Return the [X, Y] coordinate for the center point of the cell that contains the specified text.  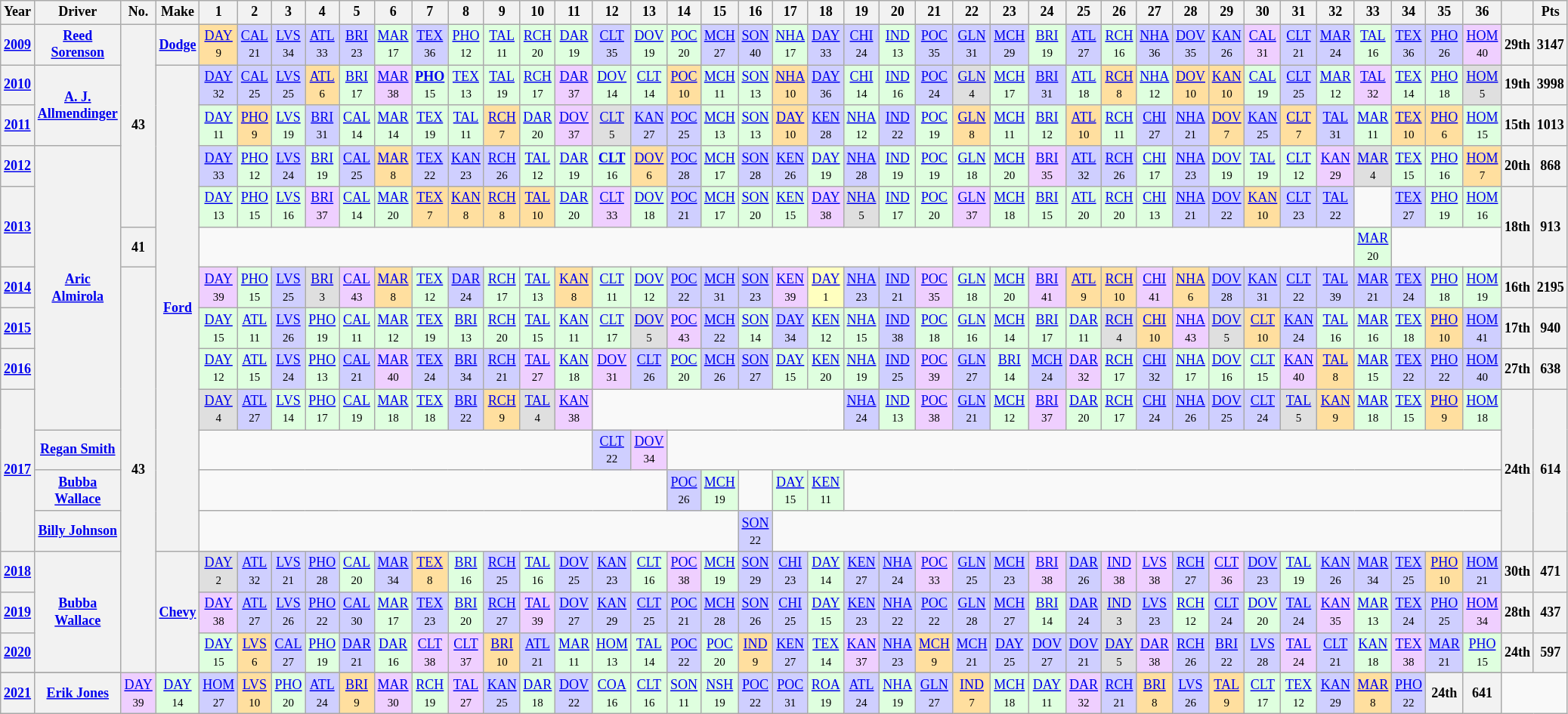
BRI41 [1047, 288]
36 [1483, 12]
CLT5 [612, 125]
638 [1551, 369]
16th [1517, 288]
CLT11 [612, 288]
2195 [1551, 288]
CLT38 [430, 653]
ROA19 [825, 694]
SON27 [756, 369]
CHI23 [790, 572]
6 [393, 12]
SON14 [756, 329]
3998 [1551, 85]
TEX13 [466, 85]
COA16 [612, 694]
TEX10 [1409, 125]
KEN39 [790, 288]
KEN12 [825, 329]
CHI25 [790, 612]
2 [255, 12]
Make [178, 12]
DOV21 [1084, 653]
HOM18 [1483, 410]
NHA43 [1191, 329]
POC31 [790, 694]
LVS16 [289, 207]
IND16 [898, 85]
TEX27 [1409, 207]
641 [1483, 694]
CHI13 [1155, 207]
MAR4 [1373, 166]
HOM27 [219, 694]
34 [1409, 12]
MCH31 [719, 288]
DOV34 [649, 450]
Dodge [178, 45]
2010 [18, 85]
TAL15 [538, 329]
TAL8 [1335, 369]
HOM34 [1483, 612]
GLN16 [972, 329]
20 [898, 12]
IND17 [898, 207]
TEX7 [430, 207]
IND19 [898, 166]
CAL20 [357, 572]
HOM19 [1483, 288]
SON26 [756, 612]
KAN35 [1335, 612]
Pts [1551, 12]
RCH25 [502, 572]
28th [1517, 612]
868 [1551, 166]
33 [1373, 12]
POC39 [935, 369]
HOM13 [612, 653]
KEN20 [825, 369]
SON23 [756, 288]
MCH13 [719, 125]
KAN27 [649, 125]
ATL9 [1084, 288]
TAL10 [538, 207]
DOV14 [612, 85]
LVS10 [255, 694]
32 [1335, 12]
CHI17 [1155, 166]
GLN28 [972, 612]
27th [1517, 369]
26 [1119, 12]
CAL30 [357, 612]
NSH19 [719, 694]
IND25 [898, 369]
NHA6 [1191, 288]
CLT14 [649, 85]
CLT15 [1263, 369]
PHO26 [1444, 45]
2016 [18, 369]
BRI23 [357, 45]
CAL11 [357, 329]
437 [1551, 612]
ATL11 [255, 329]
DOV16 [1226, 369]
PHO20 [289, 694]
NHA28 [861, 166]
DOV20 [1263, 612]
DOV28 [1226, 288]
TAL12 [538, 166]
MCH22 [719, 329]
SON22 [756, 531]
BRI13 [466, 329]
MCH28 [719, 612]
2012 [18, 166]
RCH11 [1119, 125]
BRI16 [466, 572]
MCH24 [1047, 369]
IND22 [898, 125]
TEX38 [1409, 653]
SON29 [756, 572]
No. [138, 12]
NHA36 [1155, 45]
17th [1517, 329]
8 [466, 12]
CLT33 [612, 207]
POC18 [935, 329]
RCH16 [1119, 45]
3 [289, 12]
CLT12 [1299, 166]
MAR13 [1373, 612]
HOM7 [1483, 166]
BRI8 [1155, 694]
41 [138, 247]
MCH12 [1010, 410]
19 [861, 12]
ATL21 [538, 653]
BRI38 [1047, 572]
A. J. Allmendinger [77, 106]
RCH9 [502, 410]
POC33 [935, 572]
DAY4 [219, 410]
BRI20 [466, 612]
MCH21 [972, 653]
CLT7 [1299, 125]
KAN24 [1299, 329]
2015 [18, 329]
GLN31 [972, 45]
2014 [18, 288]
TAL14 [649, 653]
PHO25 [1444, 612]
CHI10 [1155, 329]
20th [1517, 166]
MAR15 [1373, 369]
MAR14 [393, 125]
CAL31 [1263, 45]
18 [825, 12]
RCH19 [430, 694]
13 [649, 12]
Year [18, 12]
BRI9 [357, 694]
ATL15 [255, 369]
KAN37 [861, 653]
ATL20 [1084, 207]
LVS28 [1263, 653]
RCH10 [1119, 288]
BRI15 [1047, 207]
ATL33 [322, 45]
NHA26 [1191, 410]
DAY19 [825, 166]
IND3 [1119, 612]
15th [1517, 125]
DOV37 [574, 125]
SON20 [756, 207]
CHI32 [1155, 369]
HOM21 [1483, 572]
1 [219, 12]
IND21 [898, 288]
3147 [1551, 45]
DOV12 [649, 288]
TEX8 [430, 572]
2013 [18, 227]
ATL18 [1084, 85]
LVS6 [255, 653]
LVS19 [289, 125]
DOV10 [1191, 85]
HOM15 [1483, 125]
LVS23 [1155, 612]
MCH26 [719, 369]
TAL9 [1226, 694]
940 [1551, 329]
21 [935, 12]
CLT35 [612, 45]
11 [574, 12]
7 [430, 12]
TAL31 [1335, 125]
1013 [1551, 125]
DAY13 [219, 207]
DAR37 [574, 85]
NHA22 [898, 612]
2011 [18, 125]
RCH4 [1119, 329]
4 [322, 12]
MCH23 [1010, 572]
KAN9 [1335, 410]
BRI12 [1047, 125]
DAY25 [1010, 653]
DOV6 [649, 166]
DOV18 [649, 207]
DAY12 [219, 369]
SON40 [756, 45]
Ford [178, 308]
RCH12 [1191, 612]
5 [357, 12]
KEN28 [825, 125]
SON11 [685, 694]
MAR38 [393, 85]
30 [1263, 12]
Regan Smith [77, 450]
DAR18 [538, 694]
BRI3 [322, 288]
23 [1010, 12]
CHI27 [1155, 125]
CLT37 [466, 653]
29 [1226, 12]
RCH7 [502, 125]
9 [502, 12]
KEN15 [790, 207]
MCH29 [1010, 45]
DAY10 [790, 125]
PHO6 [1444, 125]
IND9 [756, 653]
POC28 [685, 166]
GLN37 [972, 207]
30th [1517, 572]
TAL4 [538, 410]
MAR30 [393, 694]
NHA5 [861, 207]
ATL10 [1084, 125]
MCH9 [935, 653]
2020 [18, 653]
614 [1551, 470]
Aric Almirola [77, 288]
DAR38 [1155, 653]
MCH14 [1010, 329]
25 [1084, 12]
LVS14 [289, 410]
TEX25 [1409, 572]
Chevy [178, 612]
31 [1299, 12]
SON28 [756, 166]
MAR24 [1335, 45]
22 [972, 12]
GLN4 [972, 85]
KEN11 [825, 490]
POC24 [935, 85]
DAY32 [219, 85]
KAN31 [1263, 288]
CLT10 [1263, 329]
KAN38 [574, 410]
35 [1444, 12]
Billy Johnson [77, 531]
PHO17 [322, 410]
Reed Sorenson [77, 45]
CLT23 [1299, 207]
GLN21 [972, 410]
TAL32 [1373, 85]
HOM16 [1483, 207]
CAL27 [289, 653]
10 [538, 12]
TEX23 [430, 612]
ATL6 [322, 85]
KEN23 [861, 612]
TAL5 [1299, 410]
2021 [18, 694]
DAY1 [825, 288]
BRI34 [466, 369]
15 [719, 12]
DAY9 [219, 45]
471 [1551, 572]
KAN40 [1299, 369]
12 [612, 12]
MAR40 [393, 369]
GLN25 [972, 572]
Driver [77, 12]
16 [756, 12]
Erik Jones [77, 694]
GLN8 [972, 125]
LVS21 [289, 572]
TAL22 [1335, 207]
LVS38 [1155, 572]
CHI41 [1155, 288]
DOV35 [1191, 45]
29th [1517, 45]
PHO16 [1444, 166]
POC43 [685, 329]
DAY34 [790, 329]
PHO13 [322, 369]
BRI10 [502, 653]
2019 [18, 612]
HOM5 [1483, 85]
IND7 [972, 694]
DOV7 [1226, 125]
POC26 [685, 490]
24 [1047, 12]
PHO28 [322, 572]
2009 [18, 45]
BRI35 [1047, 166]
NHA10 [790, 85]
LVS34 [289, 45]
POC25 [685, 125]
18th [1517, 227]
DOV23 [1263, 572]
CLT36 [1226, 572]
TAL13 [538, 288]
597 [1551, 653]
DAR11 [1084, 329]
POC10 [685, 85]
DAY5 [1119, 653]
913 [1551, 227]
27 [1155, 12]
DAR16 [393, 653]
CLT26 [649, 369]
DAY36 [825, 85]
NHA15 [861, 329]
28 [1191, 12]
2017 [18, 470]
CHI14 [861, 85]
14 [685, 12]
HOM41 [1483, 329]
19th [1517, 85]
17 [790, 12]
KAN11 [574, 329]
DAY2 [219, 572]
MAR16 [1373, 329]
CAL43 [357, 288]
KEN26 [790, 166]
DAR26 [1084, 572]
DAR21 [357, 653]
DOV31 [612, 369]
2018 [18, 572]
